Identify which cell holds the provided text, then report its (x, y) central coordinate. 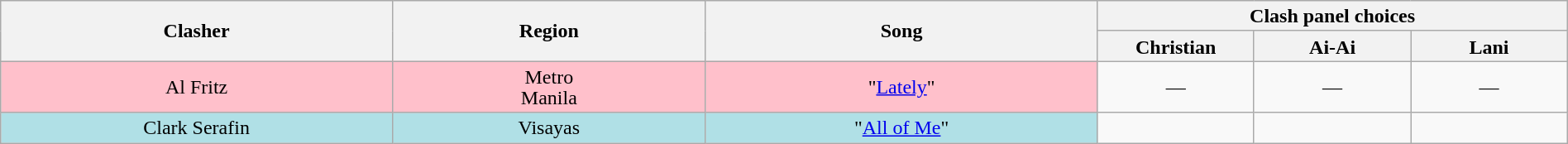
Clark Serafin (197, 127)
MetroManila (549, 87)
Clasher (197, 31)
Lani (1489, 46)
Al Fritz (197, 87)
Region (549, 31)
Song (901, 31)
"Lately" (901, 87)
Christian (1176, 46)
Ai-Ai (1331, 46)
Visayas (549, 127)
Clash panel choices (1332, 17)
"All of Me" (901, 127)
